Identify which cell holds the provided text, then report its (x, y) central coordinate. 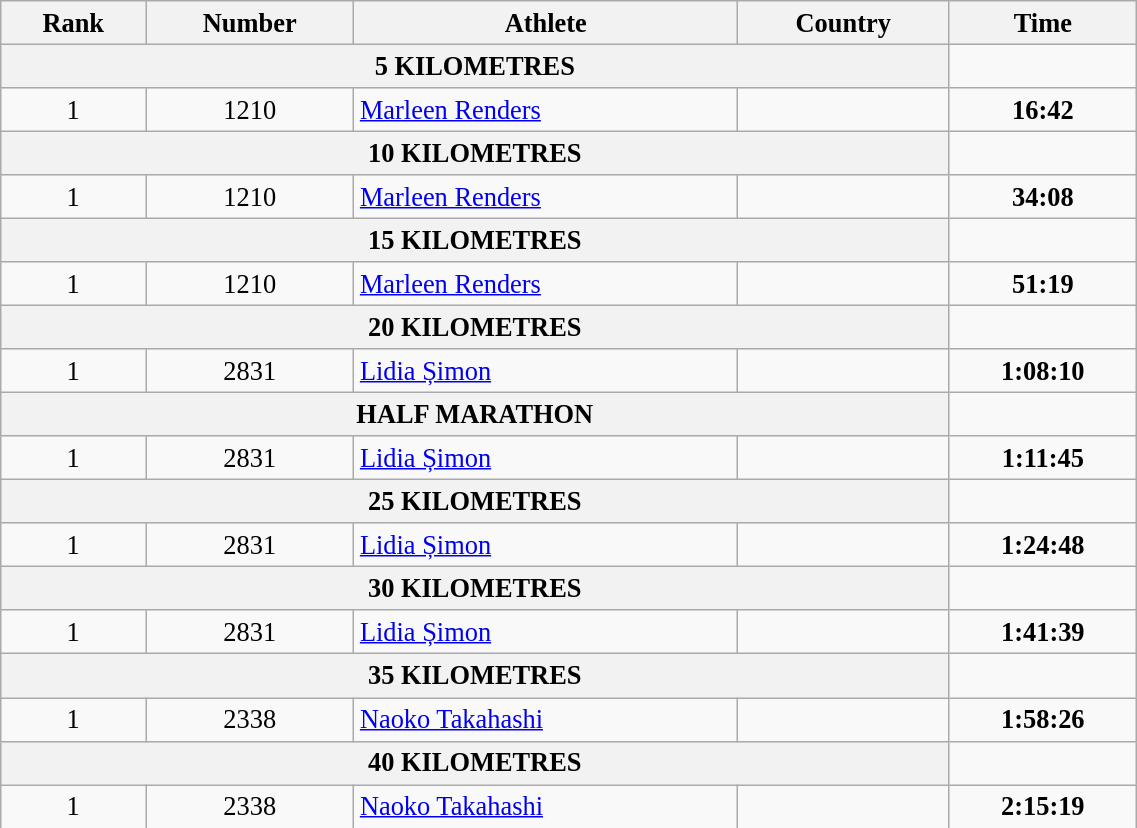
Athlete (546, 22)
16:42 (1043, 109)
10 KILOMETRES (475, 153)
40 KILOMETRES (475, 763)
25 KILOMETRES (475, 501)
Country (844, 22)
Time (1043, 22)
Rank (74, 22)
1:58:26 (1043, 719)
HALF MARATHON (475, 414)
2:15:19 (1043, 806)
1:11:45 (1043, 458)
51:19 (1043, 284)
1:41:39 (1043, 632)
15 KILOMETRES (475, 240)
30 KILOMETRES (475, 588)
1:08:10 (1043, 371)
35 KILOMETRES (475, 676)
Number (250, 22)
1:24:48 (1043, 545)
5 KILOMETRES (475, 66)
20 KILOMETRES (475, 327)
34:08 (1043, 197)
